Determine the (X, Y) coordinate at the center of the cell enclosing the given text.  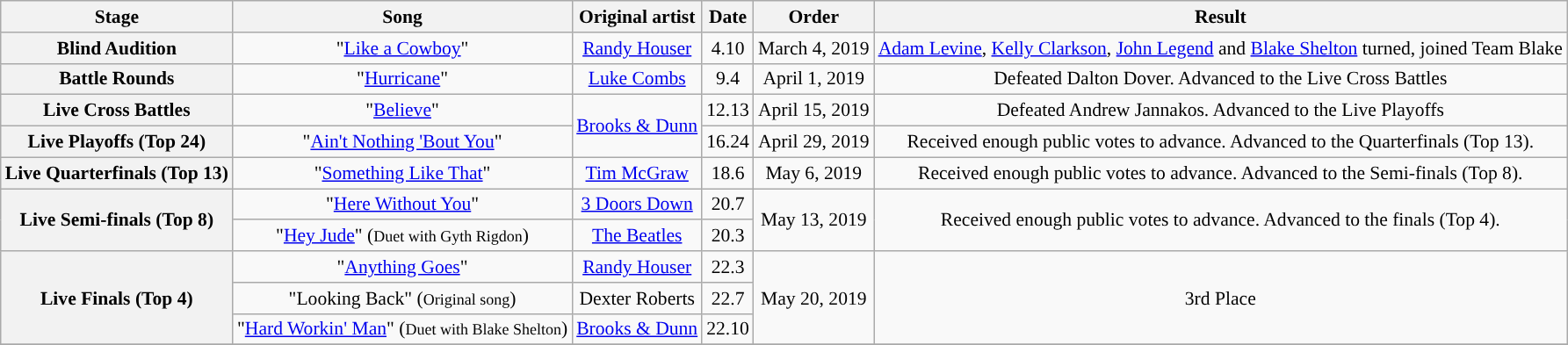
Live Cross Battles (117, 111)
18.6 (727, 173)
Luke Combs (637, 79)
"Hard Workin' Man" (Duet with Blake Shelton) (402, 329)
"Anything Goes" (402, 267)
16.24 (727, 142)
9.4 (727, 79)
"Hey Jude" (Duet with Gyth Rigdon) (402, 236)
Received enough public votes to advance. Advanced to the finals (Top 4). (1221, 219)
Live Semi-finals (Top 8) (117, 219)
12.13 (727, 111)
April 15, 2019 (813, 111)
Stage (117, 17)
Result (1221, 17)
22.10 (727, 329)
"Believe" (402, 111)
Tim McGraw (637, 173)
The Beatles (637, 236)
22.7 (727, 298)
May 13, 2019 (813, 219)
22.3 (727, 267)
Defeated Dalton Dover. Advanced to the Live Cross Battles (1221, 79)
3 Doors Down (637, 205)
"Like a Cowboy" (402, 48)
Live Playoffs (Top 24) (117, 142)
20.3 (727, 236)
"Here Without You" (402, 205)
April 29, 2019 (813, 142)
Battle Rounds (117, 79)
"Looking Back" (Original song) (402, 298)
Received enough public votes to advance. Advanced to the Semi-finals (Top 8). (1221, 173)
"Something Like That" (402, 173)
Order (813, 17)
Adam Levine, Kelly Clarkson, John Legend and Blake Shelton turned, joined Team Blake (1221, 48)
20.7 (727, 205)
Live Finals (Top 4) (117, 298)
May 20, 2019 (813, 298)
March 4, 2019 (813, 48)
April 1, 2019 (813, 79)
Live Quarterfinals (Top 13) (117, 173)
Date (727, 17)
Song (402, 17)
"Ain't Nothing 'Bout You" (402, 142)
3rd Place (1221, 298)
Dexter Roberts (637, 298)
Original artist (637, 17)
May 6, 2019 (813, 173)
Received enough public votes to advance. Advanced to the Quarterfinals (Top 13). (1221, 142)
4.10 (727, 48)
Blind Audition (117, 48)
Defeated Andrew Jannakos. Advanced to the Live Playoffs (1221, 111)
"Hurricane" (402, 79)
